For the text-containing cell, return its midpoint in (x, y) coordinate format. 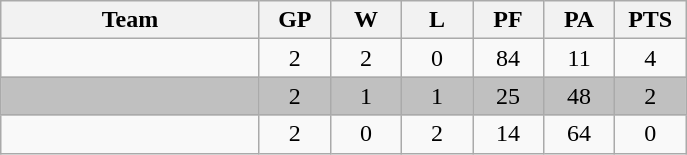
L (436, 20)
PA (580, 20)
PTS (650, 20)
25 (508, 96)
W (366, 20)
64 (580, 134)
Team (130, 20)
84 (508, 58)
11 (580, 58)
48 (580, 96)
PF (508, 20)
4 (650, 58)
14 (508, 134)
GP (294, 20)
